Return the [x, y] coordinate for the center point of the cell that contains the specified text.  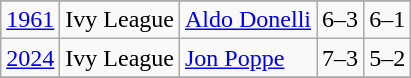
5–2 [388, 58]
1961 [30, 20]
2024 [30, 58]
6–3 [340, 20]
Jon Poppe [248, 58]
Aldo Donelli [248, 20]
7–3 [340, 58]
6–1 [388, 20]
